Pinpoint the cell where the given text exists, returning its (x, y) midpoint coordinate. 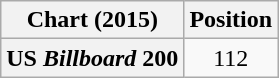
Position (231, 20)
112 (231, 58)
US Billboard 200 (92, 58)
Chart (2015) (92, 20)
